Return the (x, y) coordinate for the center point of the cell that contains the specified text.  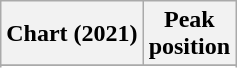
Peakposition (189, 34)
Chart (2021) (72, 34)
